Extract the [x, y] coordinate from the center of the cell holding the provided text.  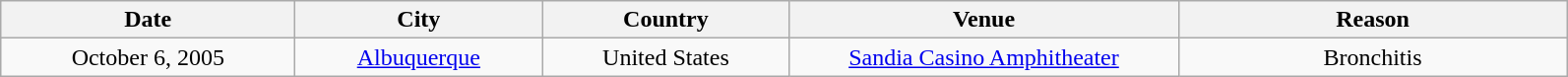
Reason [1372, 20]
October 6, 2005 [148, 57]
Date [148, 20]
Country [665, 20]
Albuquerque [419, 57]
Bronchitis [1372, 57]
City [419, 20]
United States [665, 57]
Venue [984, 20]
Sandia Casino Amphitheater [984, 57]
